Return (x, y) of the center of cell containing provided text 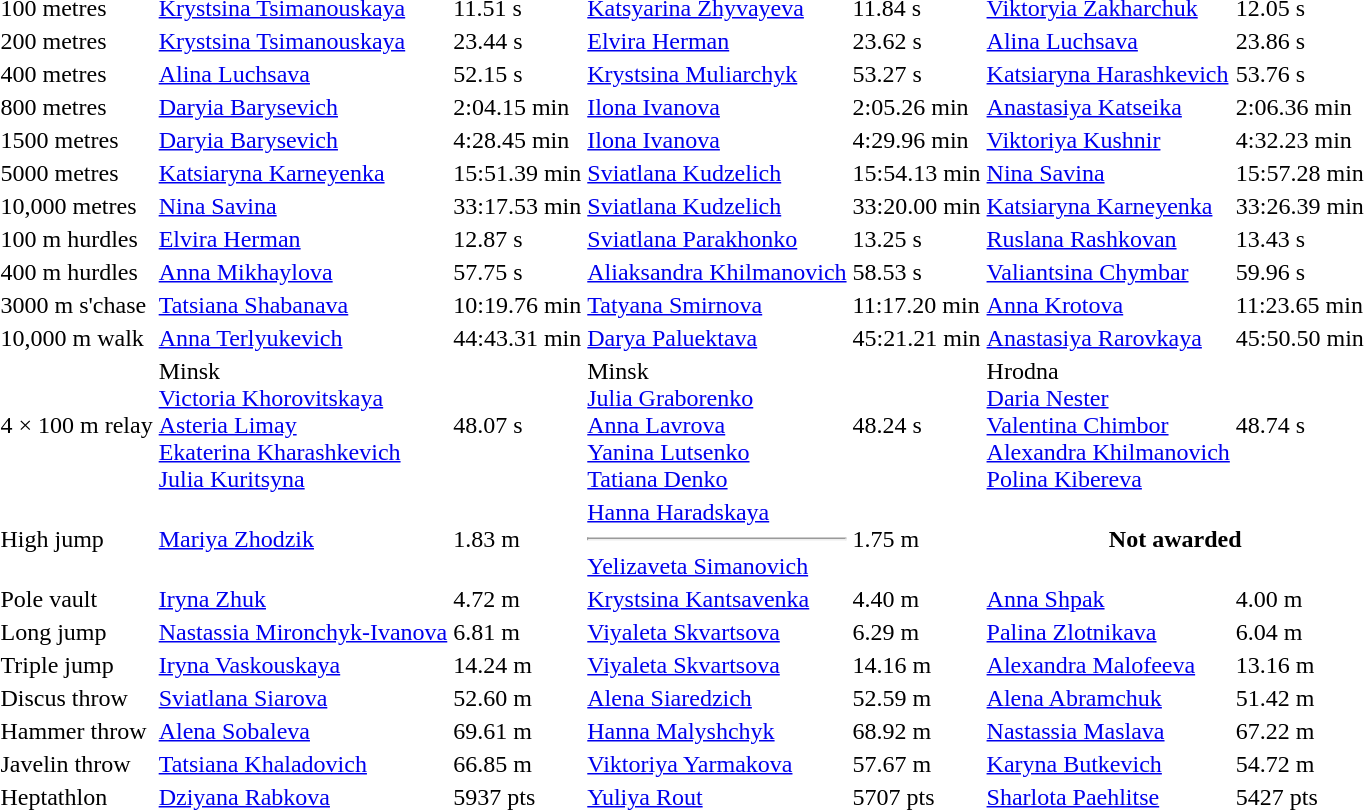
Krystsina Muliarchyk (717, 74)
52.59 m (916, 698)
Anna Shpak (1108, 599)
1.75 m (916, 539)
23.62 s (916, 41)
Palina Zlotnikava (1108, 632)
1.83 m (518, 539)
Viktoriya Yarmakova (717, 764)
MinskJulia GraborenkoAnna LavrovaYanina LutsenkoTatiana Denko (717, 425)
Tatsiana Khaladovich (303, 764)
Viktoriya Kushnir (1108, 140)
Anastasiya Katseika (1108, 107)
4.72 m (518, 599)
68.92 m (916, 731)
11:17.20 min (916, 305)
Alena Siaredzich (717, 698)
Alena Sobaleva (303, 731)
Alena Abramchuk (1108, 698)
Hanna Malyshchyk (717, 731)
52.60 m (518, 698)
14.16 m (916, 665)
Iryna Vaskouskaya (303, 665)
Anna Krotova (1108, 305)
Mariya Zhodzik (303, 539)
Anastasiya Rarovkaya (1108, 338)
53.27 s (916, 74)
15:54.13 min (916, 173)
57.67 m (916, 764)
Nastassia Mironchyk-Ivanova (303, 632)
Darya Paluektava (717, 338)
52.15 s (518, 74)
Nastassia Maslava (1108, 731)
12.87 s (518, 239)
23.44 s (518, 41)
44:43.31 min (518, 338)
Anna Terlyukevich (303, 338)
2:05.26 min (916, 107)
Tatyana Smirnova (717, 305)
14.24 m (518, 665)
MinskVictoria KhorovitskayaAsteria LimayEkaterina KharashkevichJulia Kuritsyna (303, 425)
Sviatlana Siarova (303, 698)
Ruslana Rashkovan (1108, 239)
2:04.15 min (518, 107)
4:28.45 min (518, 140)
45:21.21 min (916, 338)
HrodnaDaria NesterValentina ChimborAlexandra KhilmanovichPolina Kibereva (1108, 425)
Krystsina Tsimanouskaya (303, 41)
15:51.39 min (518, 173)
57.75 s (518, 272)
58.53 s (916, 272)
66.85 m (518, 764)
Katsiaryna Harashkevich (1108, 74)
48.07 s (518, 425)
Anna Mikhaylova (303, 272)
48.24 s (916, 425)
Krystsina Kantsavenka (717, 599)
Hanna HaradskayaYelizaveta Simanovich (717, 539)
33:17.53 min (518, 206)
6.29 m (916, 632)
4.40 m (916, 599)
Aliaksandra Khilmanovich (717, 272)
10:19.76 min (518, 305)
13.25 s (916, 239)
Tatsiana Shabanava (303, 305)
Alexandra Malofeeva (1108, 665)
6.81 m (518, 632)
Sviatlana Parakhonko (717, 239)
33:20.00 min (916, 206)
Valiantsina Chymbar (1108, 272)
Karyna Butkevich (1108, 764)
69.61 m (518, 731)
Iryna Zhuk (303, 599)
4:29.96 min (916, 140)
